Determine the [x, y] coordinate at the center of the cell enclosing the given text.  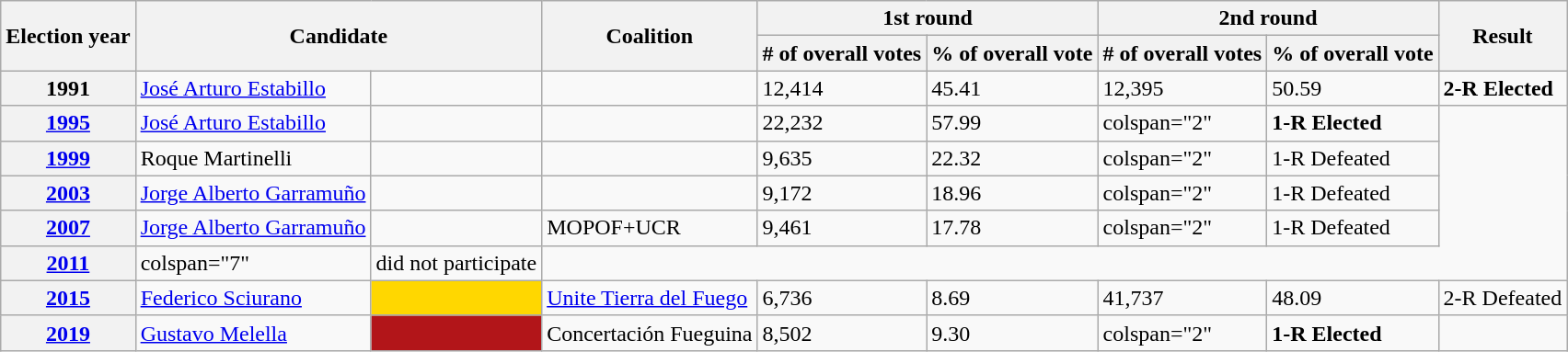
Concertación Fueguina [650, 333]
50.59 [1353, 88]
9,172 [842, 193]
Election year [68, 36]
1995 [68, 123]
1999 [68, 158]
2007 [68, 228]
MOPOF+UCR [650, 228]
1st round [928, 18]
2019 [68, 333]
Roque Martinelli [253, 158]
2-R Elected [1503, 88]
colspan="7" [253, 263]
22.32 [1012, 158]
12,395 [1182, 88]
45.41 [1012, 88]
2015 [68, 298]
9.30 [1012, 333]
8.69 [1012, 298]
Unite Tierra del Fuego [650, 298]
41,737 [1182, 298]
17.78 [1012, 228]
2-R Defeated [1503, 298]
Result [1503, 36]
Gustavo Melella [253, 333]
1991 [68, 88]
18.96 [1012, 193]
9,635 [842, 158]
12,414 [842, 88]
9,461 [842, 228]
48.09 [1353, 298]
22,232 [842, 123]
57.99 [1012, 123]
6,736 [842, 298]
Coalition [650, 36]
Candidate [339, 36]
Federico Sciurano [253, 298]
did not participate [456, 263]
2011 [68, 263]
8,502 [842, 333]
2003 [68, 193]
2nd round [1268, 18]
